Find where the given text appears and provide that cell's center as (x, y) coordinate. 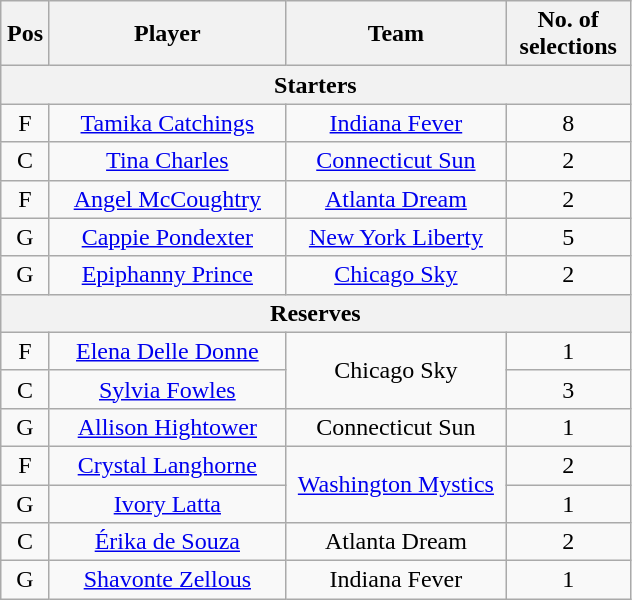
Allison Hightower (167, 427)
Starters (316, 85)
Epiphanny Prince (167, 275)
Tamika Catchings (167, 123)
8 (568, 123)
Pos (26, 34)
New York Liberty (396, 237)
Tina Charles (167, 161)
Washington Mystics (396, 484)
Elena Delle Donne (167, 351)
Cappie Pondexter (167, 237)
Reserves (316, 313)
No. of selections (568, 34)
Player (167, 34)
Angel McCoughtry (167, 199)
Érika de Souza (167, 542)
Shavonte Zellous (167, 580)
3 (568, 389)
Crystal Langhorne (167, 465)
Ivory Latta (167, 503)
Team (396, 34)
Sylvia Fowles (167, 389)
5 (568, 237)
